Search for the cell housing the specified text and yield its (x, y) center coordinate. 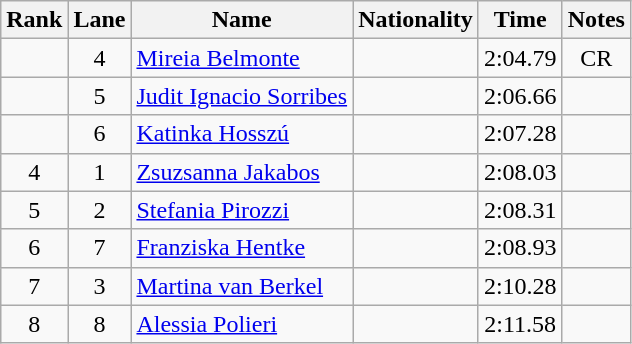
2:06.66 (520, 96)
2:07.28 (520, 134)
Judit Ignacio Sorribes (242, 96)
Time (520, 20)
Nationality (416, 20)
2:04.79 (520, 58)
2:11.58 (520, 324)
Franziska Hentke (242, 248)
Mireia Belmonte (242, 58)
Zsuzsanna Jakabos (242, 172)
Lane (100, 20)
Katinka Hosszú (242, 134)
1 (100, 172)
CR (596, 58)
2:08.03 (520, 172)
Name (242, 20)
2:08.31 (520, 210)
3 (100, 286)
Notes (596, 20)
Alessia Polieri (242, 324)
Martina van Berkel (242, 286)
2:08.93 (520, 248)
2 (100, 210)
Rank (34, 20)
Stefania Pirozzi (242, 210)
2:10.28 (520, 286)
